Return [X, Y] of the center of cell containing provided text 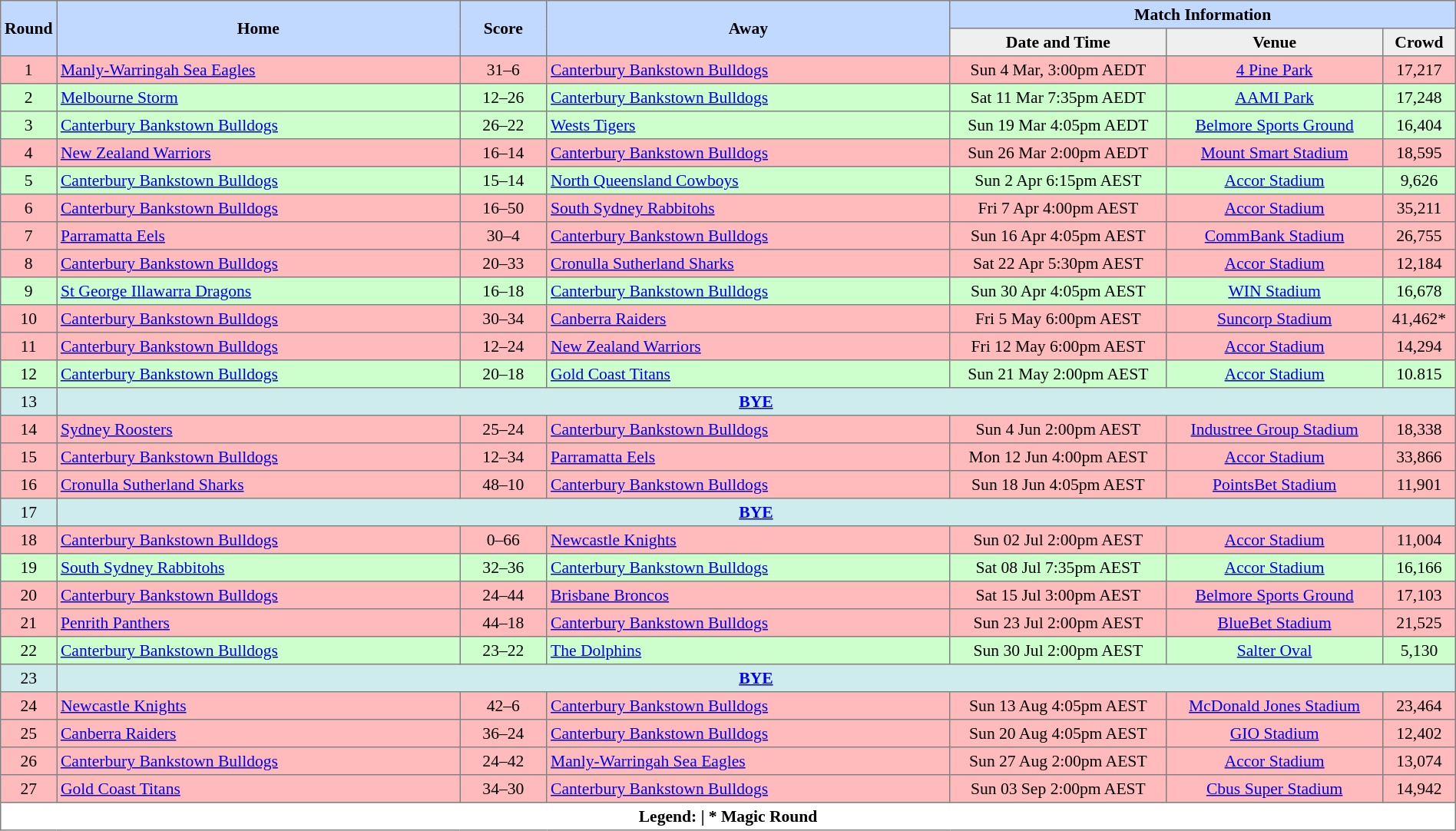
15–14 [504, 180]
Sat 15 Jul 3:00pm AEST [1058, 595]
Fri 5 May 6:00pm AEST [1058, 319]
42–6 [504, 706]
7 [29, 236]
30–34 [504, 319]
16–18 [504, 291]
12–34 [504, 457]
Sun 23 Jul 2:00pm AEST [1058, 623]
Sun 18 Jun 4:05pm AEST [1058, 485]
Score [504, 28]
11,901 [1419, 485]
Salter Oval [1275, 651]
Round [29, 28]
22 [29, 651]
BlueBet Stadium [1275, 623]
13,074 [1419, 761]
33,866 [1419, 457]
Fri 12 May 6:00pm AEST [1058, 346]
26–22 [504, 125]
25 [29, 733]
9,626 [1419, 180]
Sun 30 Apr 4:05pm AEST [1058, 291]
10 [29, 319]
34–30 [504, 789]
6 [29, 208]
Sydney Roosters [258, 429]
17,103 [1419, 595]
44–18 [504, 623]
Sun 27 Aug 2:00pm AEST [1058, 761]
27 [29, 789]
4 Pine Park [1275, 70]
20 [29, 595]
McDonald Jones Stadium [1275, 706]
Penrith Panthers [258, 623]
12–24 [504, 346]
Sun 03 Sep 2:00pm AEST [1058, 789]
17 [29, 512]
Mount Smart Stadium [1275, 153]
Sun 20 Aug 4:05pm AEST [1058, 733]
Sun 26 Mar 2:00pm AEDT [1058, 153]
13 [29, 402]
16,404 [1419, 125]
16 [29, 485]
2 [29, 98]
24 [29, 706]
Sun 4 Mar, 3:00pm AEDT [1058, 70]
23–22 [504, 651]
GIO Stadium [1275, 733]
Sun 13 Aug 4:05pm AEST [1058, 706]
AAMI Park [1275, 98]
North Queensland Cowboys [748, 180]
18,595 [1419, 153]
Match Information [1203, 15]
Melbourne Storm [258, 98]
Venue [1275, 42]
Sun 30 Jul 2:00pm AEST [1058, 651]
Fri 7 Apr 4:00pm AEST [1058, 208]
12 [29, 374]
Sat 11 Mar 7:35pm AEDT [1058, 98]
Cbus Super Stadium [1275, 789]
35,211 [1419, 208]
21 [29, 623]
36–24 [504, 733]
Industree Group Stadium [1275, 429]
14 [29, 429]
30–4 [504, 236]
Crowd [1419, 42]
WIN Stadium [1275, 291]
0–66 [504, 540]
Legend: | * Magic Round [728, 816]
18,338 [1419, 429]
Date and Time [1058, 42]
16,166 [1419, 568]
26,755 [1419, 236]
8 [29, 263]
16–14 [504, 153]
CommBank Stadium [1275, 236]
17,248 [1419, 98]
Suncorp Stadium [1275, 319]
16,678 [1419, 291]
25–24 [504, 429]
Sun 2 Apr 6:15pm AEST [1058, 180]
48–10 [504, 485]
24–44 [504, 595]
1 [29, 70]
14,294 [1419, 346]
23 [29, 678]
11 [29, 346]
32–36 [504, 568]
15 [29, 457]
5,130 [1419, 651]
12,402 [1419, 733]
Sun 16 Apr 4:05pm AEST [1058, 236]
9 [29, 291]
26 [29, 761]
Sun 21 May 2:00pm AEST [1058, 374]
Sun 4 Jun 2:00pm AEST [1058, 429]
The Dolphins [748, 651]
20–33 [504, 263]
10.815 [1419, 374]
Mon 12 Jun 4:00pm AEST [1058, 457]
St George Illawarra Dragons [258, 291]
12–26 [504, 98]
3 [29, 125]
17,217 [1419, 70]
11,004 [1419, 540]
24–42 [504, 761]
Sat 08 Jul 7:35pm AEST [1058, 568]
Sat 22 Apr 5:30pm AEST [1058, 263]
31–6 [504, 70]
23,464 [1419, 706]
41,462* [1419, 319]
21,525 [1419, 623]
Sun 02 Jul 2:00pm AEST [1058, 540]
5 [29, 180]
Wests Tigers [748, 125]
14,942 [1419, 789]
20–18 [504, 374]
Brisbane Broncos [748, 595]
16–50 [504, 208]
19 [29, 568]
Home [258, 28]
12,184 [1419, 263]
4 [29, 153]
Sun 19 Mar 4:05pm AEDT [1058, 125]
Away [748, 28]
PointsBet Stadium [1275, 485]
18 [29, 540]
